Detect which cell encompasses the target text, then output its (X, Y) center coordinate. 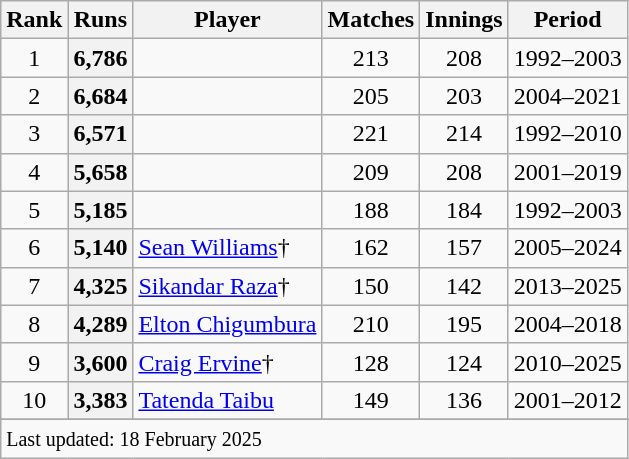
2005–2024 (568, 248)
184 (464, 210)
142 (464, 286)
2010–2025 (568, 362)
150 (371, 286)
214 (464, 134)
7 (34, 286)
162 (371, 248)
Sikandar Raza† (228, 286)
213 (371, 58)
Elton Chigumbura (228, 324)
Craig Ervine† (228, 362)
203 (464, 96)
3,383 (100, 400)
128 (371, 362)
Matches (371, 20)
195 (464, 324)
10 (34, 400)
124 (464, 362)
Last updated: 18 February 2025 (314, 438)
157 (464, 248)
5,185 (100, 210)
Rank (34, 20)
5 (34, 210)
209 (371, 172)
3 (34, 134)
8 (34, 324)
4,289 (100, 324)
6,786 (100, 58)
5,658 (100, 172)
3,600 (100, 362)
5,140 (100, 248)
6,571 (100, 134)
6 (34, 248)
Period (568, 20)
1 (34, 58)
9 (34, 362)
1992–2010 (568, 134)
2013–2025 (568, 286)
2001–2019 (568, 172)
6,684 (100, 96)
205 (371, 96)
188 (371, 210)
4,325 (100, 286)
Player (228, 20)
Tatenda Taibu (228, 400)
2001–2012 (568, 400)
Runs (100, 20)
136 (464, 400)
221 (371, 134)
Sean Williams† (228, 248)
2004–2018 (568, 324)
149 (371, 400)
4 (34, 172)
2 (34, 96)
2004–2021 (568, 96)
210 (371, 324)
Innings (464, 20)
